Search for the cell housing the specified text and yield its (X, Y) center coordinate. 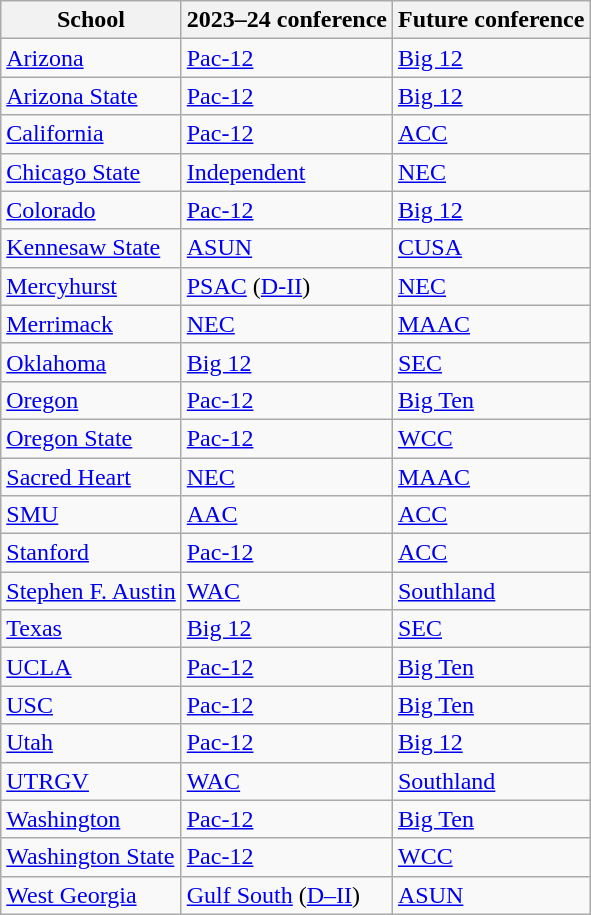
Arizona (91, 58)
Mercyhurst (91, 286)
School (91, 20)
Colorado (91, 210)
UCLA (91, 667)
SMU (91, 515)
Sacred Heart (91, 477)
California (91, 134)
UTRGV (91, 781)
West Georgia (91, 895)
Kennesaw State (91, 248)
AAC (286, 515)
Washington State (91, 857)
PSAC (D-II) (286, 286)
Oklahoma (91, 362)
Oregon (91, 400)
Stephen F. Austin (91, 591)
Independent (286, 172)
2023–24 conference (286, 20)
Utah (91, 743)
Texas (91, 629)
Oregon State (91, 438)
Arizona State (91, 96)
Gulf South (D–II) (286, 895)
Washington (91, 819)
CUSA (490, 248)
Stanford (91, 553)
Chicago State (91, 172)
Merrimack (91, 324)
Future conference (490, 20)
USC (91, 705)
